For the text-containing cell, return its midpoint in (X, Y) coordinate format. 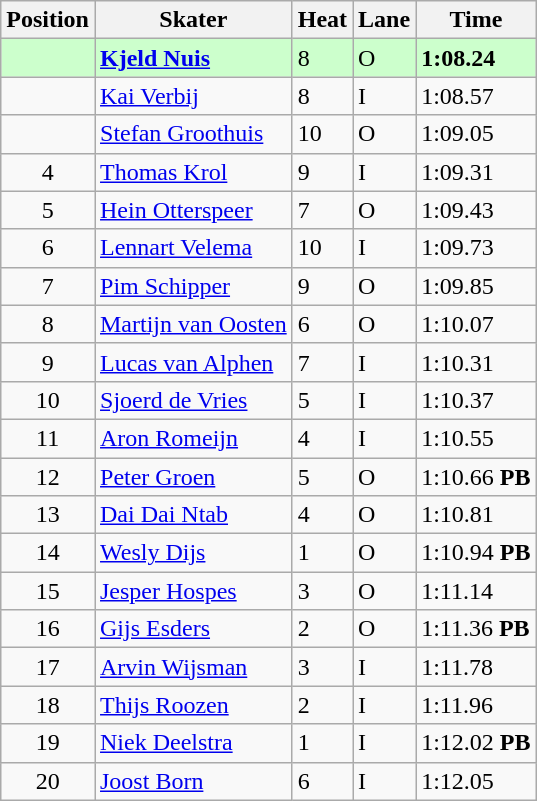
Thijs Roozen (193, 705)
Time (476, 20)
1:11.78 (476, 667)
1:10.94 PB (476, 553)
19 (48, 743)
Position (48, 20)
Stefan Groothuis (193, 134)
1:09.85 (476, 286)
Sjoerd de Vries (193, 400)
Pim Schipper (193, 286)
12 (48, 477)
Dai Dai Ntab (193, 515)
11 (48, 438)
Jesper Hospes (193, 591)
Joost Born (193, 781)
Martijn van Oosten (193, 324)
1:10.07 (476, 324)
Kai Verbij (193, 96)
1:09.73 (476, 248)
1:10.81 (476, 515)
Lucas van Alphen (193, 362)
Arvin Wijsman (193, 667)
1:12.05 (476, 781)
1:10.66 PB (476, 477)
Niek Deelstra (193, 743)
Aron Romeijn (193, 438)
1:12.02 PB (476, 743)
16 (48, 629)
1:08.57 (476, 96)
13 (48, 515)
1:11.96 (476, 705)
1:11.14 (476, 591)
14 (48, 553)
Peter Groen (193, 477)
15 (48, 591)
Thomas Krol (193, 172)
1:11.36 PB (476, 629)
17 (48, 667)
Lennart Velema (193, 248)
1:10.55 (476, 438)
1:09.05 (476, 134)
Wesly Dijs (193, 553)
20 (48, 781)
1:10.31 (476, 362)
Lane (384, 20)
1:09.31 (476, 172)
1:08.24 (476, 58)
Skater (193, 20)
18 (48, 705)
1:09.43 (476, 210)
Hein Otterspeer (193, 210)
Gijs Esders (193, 629)
Kjeld Nuis (193, 58)
1:10.37 (476, 400)
Heat (322, 20)
